Detect which cell encompasses the target text, then output its (x, y) center coordinate. 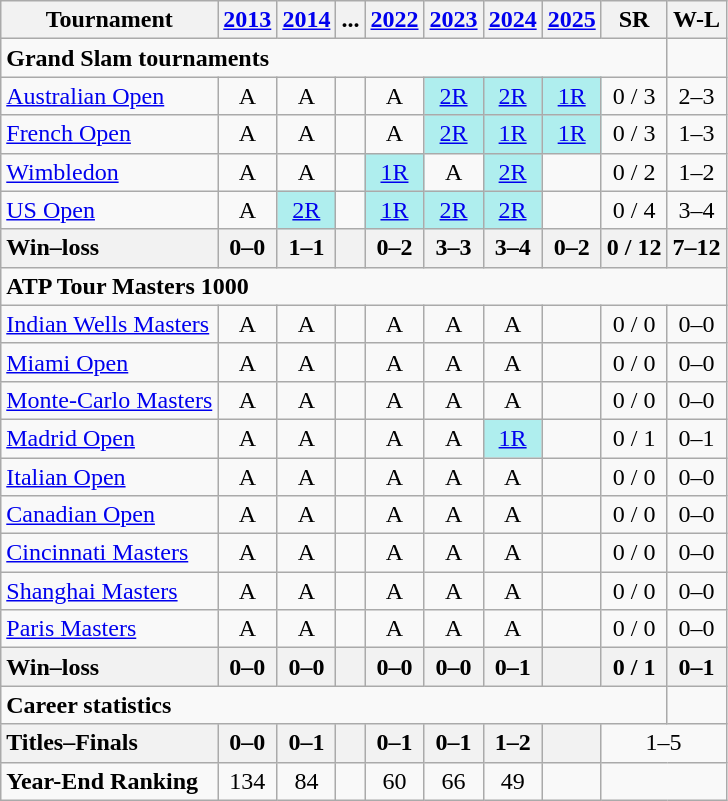
Australian Open (110, 96)
Shanghai Masters (110, 591)
Madrid Open (110, 438)
French Open (110, 134)
Paris Masters (110, 629)
Cincinnati Masters (110, 553)
Tournament (110, 20)
SR (634, 20)
134 (248, 781)
2024 (512, 20)
2014 (306, 20)
US Open (110, 210)
7–12 (696, 248)
0 / 12 (634, 248)
Indian Wells Masters (110, 324)
2023 (454, 20)
1–3 (696, 134)
Canadian Open (110, 515)
3–3 (454, 248)
0 / 2 (634, 172)
Career statistics (334, 705)
Titles–Finals (110, 743)
2–3 (696, 96)
W-L (696, 20)
Wimbledon (110, 172)
Miami Open (110, 362)
0 / 4 (634, 210)
Italian Open (110, 477)
84 (306, 781)
60 (394, 781)
66 (454, 781)
ATP Tour Masters 1000 (364, 286)
2013 (248, 20)
1–5 (664, 743)
Grand Slam tournaments (334, 58)
Monte-Carlo Masters (110, 400)
Year-End Ranking (110, 781)
... (350, 20)
2022 (394, 20)
2025 (572, 20)
49 (512, 781)
1–1 (306, 248)
